Extract the (x, y) coordinate from the center of the cell holding the provided text.  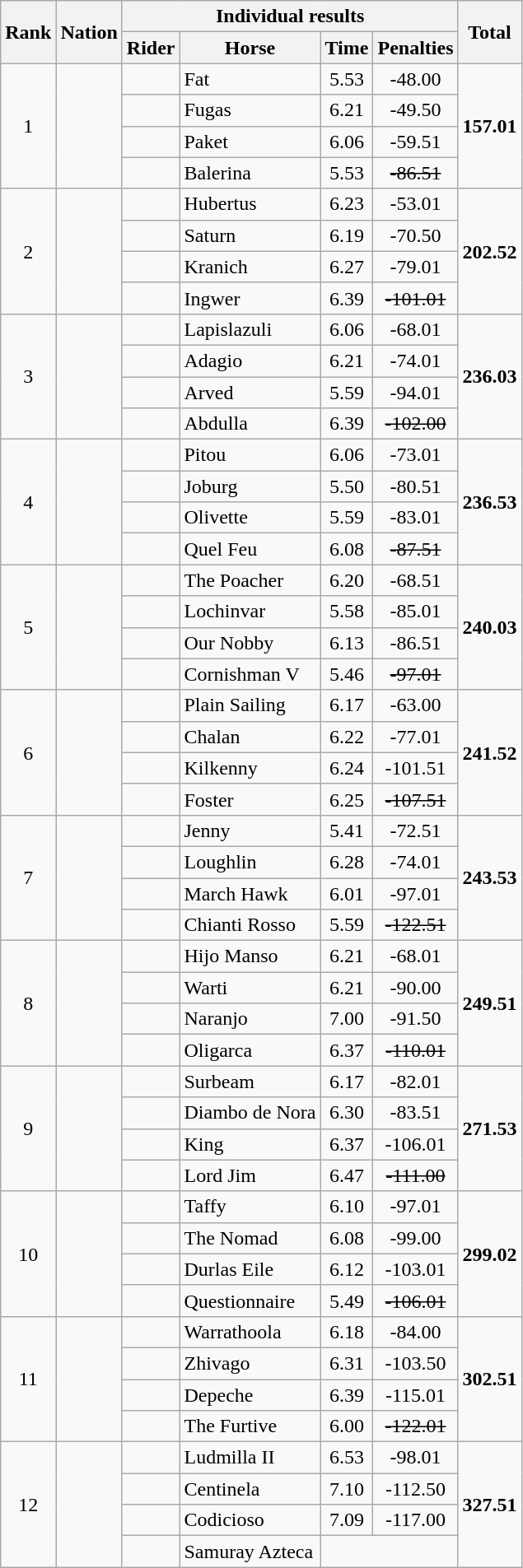
Rank (28, 32)
236.03 (489, 376)
12 (28, 1505)
-83.51 (415, 1113)
157.01 (489, 126)
Rider (151, 48)
7.09 (347, 1520)
King (250, 1144)
3 (28, 376)
5.50 (347, 486)
6.31 (347, 1363)
Penalties (415, 48)
Durlas Eile (250, 1269)
Arved (250, 393)
6.19 (347, 235)
-115.01 (415, 1395)
Saturn (250, 235)
271.53 (489, 1128)
Total (489, 32)
Lord Jim (250, 1175)
-117.00 (415, 1520)
Warrathoola (250, 1332)
9 (28, 1128)
Naranjo (250, 1019)
Hijo Manso (250, 956)
Individual results (290, 16)
Paket (250, 142)
6 (28, 752)
-111.00 (415, 1175)
-68.51 (415, 580)
Diambo de Nora (250, 1113)
Jenny (250, 831)
-80.51 (415, 486)
Chianti Rosso (250, 925)
6.25 (347, 799)
Quel Feu (250, 549)
-101.01 (415, 298)
-122.01 (415, 1426)
7 (28, 877)
6.20 (347, 580)
-70.50 (415, 235)
-110.01 (415, 1050)
6.30 (347, 1113)
Abdulla (250, 424)
1 (28, 126)
6.22 (347, 737)
Ingwer (250, 298)
Pitou (250, 455)
Surbeam (250, 1082)
Ludmilla II (250, 1458)
The Nomad (250, 1238)
-73.01 (415, 455)
Olivette (250, 518)
-90.00 (415, 988)
-63.00 (415, 705)
The Furtive (250, 1426)
-101.51 (415, 768)
5 (28, 627)
7.00 (347, 1019)
243.53 (489, 877)
Cornishman V (250, 674)
-102.00 (415, 424)
Hubertus (250, 204)
-94.01 (415, 393)
Fugas (250, 110)
Foster (250, 799)
Fat (250, 79)
-99.00 (415, 1238)
6.13 (347, 643)
5.46 (347, 674)
6.23 (347, 204)
6.18 (347, 1332)
-85.01 (415, 612)
6.28 (347, 862)
202.52 (489, 251)
5.41 (347, 831)
-48.00 (415, 79)
Depeche (250, 1395)
8 (28, 1003)
241.52 (489, 752)
240.03 (489, 627)
-112.50 (415, 1489)
-122.51 (415, 925)
7.10 (347, 1489)
Horse (250, 48)
Taffy (250, 1207)
Loughlin (250, 862)
6.00 (347, 1426)
-49.50 (415, 110)
249.51 (489, 1003)
Our Nobby (250, 643)
2 (28, 251)
Nation (89, 32)
10 (28, 1254)
6.10 (347, 1207)
Lochinvar (250, 612)
-107.51 (415, 799)
299.02 (489, 1254)
-82.01 (415, 1082)
-91.50 (415, 1019)
Warti (250, 988)
6.47 (347, 1175)
Oligarca (250, 1050)
-72.51 (415, 831)
Centinela (250, 1489)
6.27 (347, 267)
-98.01 (415, 1458)
Lapislazuli (250, 329)
302.51 (489, 1379)
4 (28, 502)
Plain Sailing (250, 705)
Time (347, 48)
The Poacher (250, 580)
-79.01 (415, 267)
-83.01 (415, 518)
Chalan (250, 737)
Codicioso (250, 1520)
236.53 (489, 502)
-84.00 (415, 1332)
Questionnaire (250, 1300)
-59.51 (415, 142)
Zhivago (250, 1363)
Kranich (250, 267)
6.01 (347, 893)
6.24 (347, 768)
327.51 (489, 1505)
6.12 (347, 1269)
-77.01 (415, 737)
-103.01 (415, 1269)
Samuray Azteca (250, 1552)
5.49 (347, 1300)
Balerina (250, 173)
Kilkenny (250, 768)
Joburg (250, 486)
March Hawk (250, 893)
Adagio (250, 361)
11 (28, 1379)
5.58 (347, 612)
-103.50 (415, 1363)
6.53 (347, 1458)
-87.51 (415, 549)
-53.01 (415, 204)
